For the text-containing cell, return its midpoint in [x, y] coordinate format. 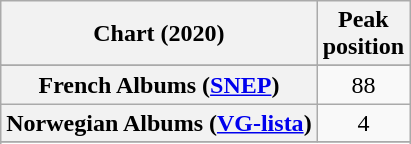
Norwegian Albums (VG-lista) [159, 123]
4 [363, 123]
Chart (2020) [159, 34]
88 [363, 85]
Peakposition [363, 34]
French Albums (SNEP) [159, 85]
